Find where the given text appears and provide that cell's center as (X, Y) coordinate. 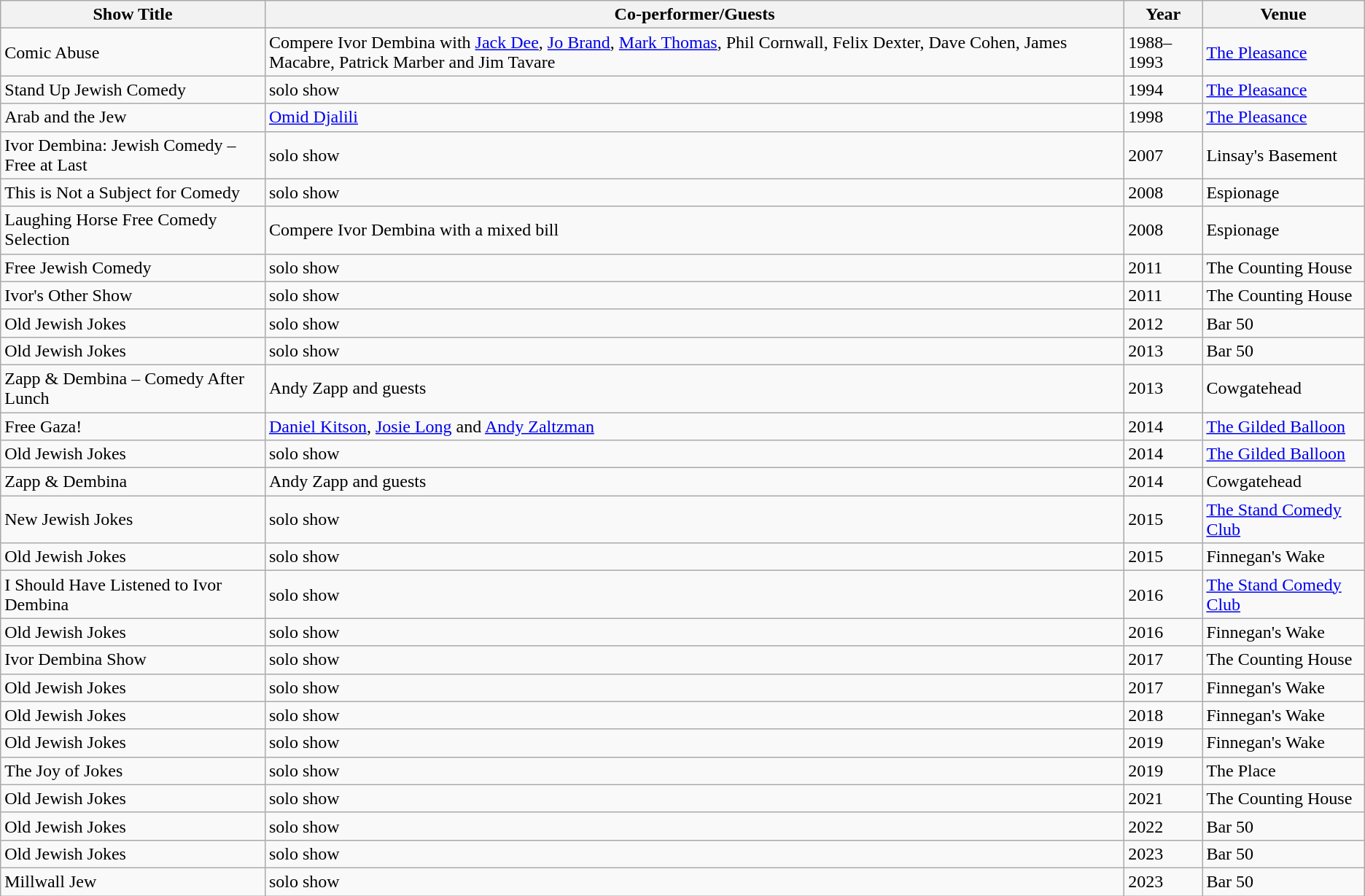
1994 (1164, 90)
2022 (1164, 826)
Year (1164, 15)
Millwall Jew (133, 881)
This is Not a Subject for Comedy (133, 192)
Stand Up Jewish Comedy (133, 90)
Free Gaza! (133, 426)
Arab and the Jew (133, 117)
I Should Have Listened to Ivor Dembina (133, 595)
Show Title (133, 15)
Free Jewish Comedy (133, 268)
1998 (1164, 117)
New Jewish Jokes (133, 519)
Zapp & Dembina – Comedy After Lunch (133, 388)
Linsay's Basement (1283, 155)
Laughing Horse Free Comedy Selection (133, 230)
1988–1993 (1164, 52)
The Place (1283, 771)
Ivor Dembina: Jewish Comedy – Free at Last (133, 155)
Compere Ivor Dembina with Jack Dee, Jo Brand, Mark Thomas, Phil Cornwall, Felix Dexter, Dave Cohen, James Macabre, Patrick Marber and Jim Tavare (694, 52)
Ivor's Other Show (133, 295)
2021 (1164, 798)
2012 (1164, 323)
2018 (1164, 715)
Co-performer/Guests (694, 15)
Daniel Kitson, Josie Long and Andy Zaltzman (694, 426)
Zapp & Dembina (133, 482)
2007 (1164, 155)
Compere Ivor Dembina with a mixed bill (694, 230)
Comic Abuse (133, 52)
Omid Djalili (694, 117)
The Joy of Jokes (133, 771)
Venue (1283, 15)
Ivor Dembina Show (133, 660)
